For the text-containing cell, return its midpoint in [x, y] coordinate format. 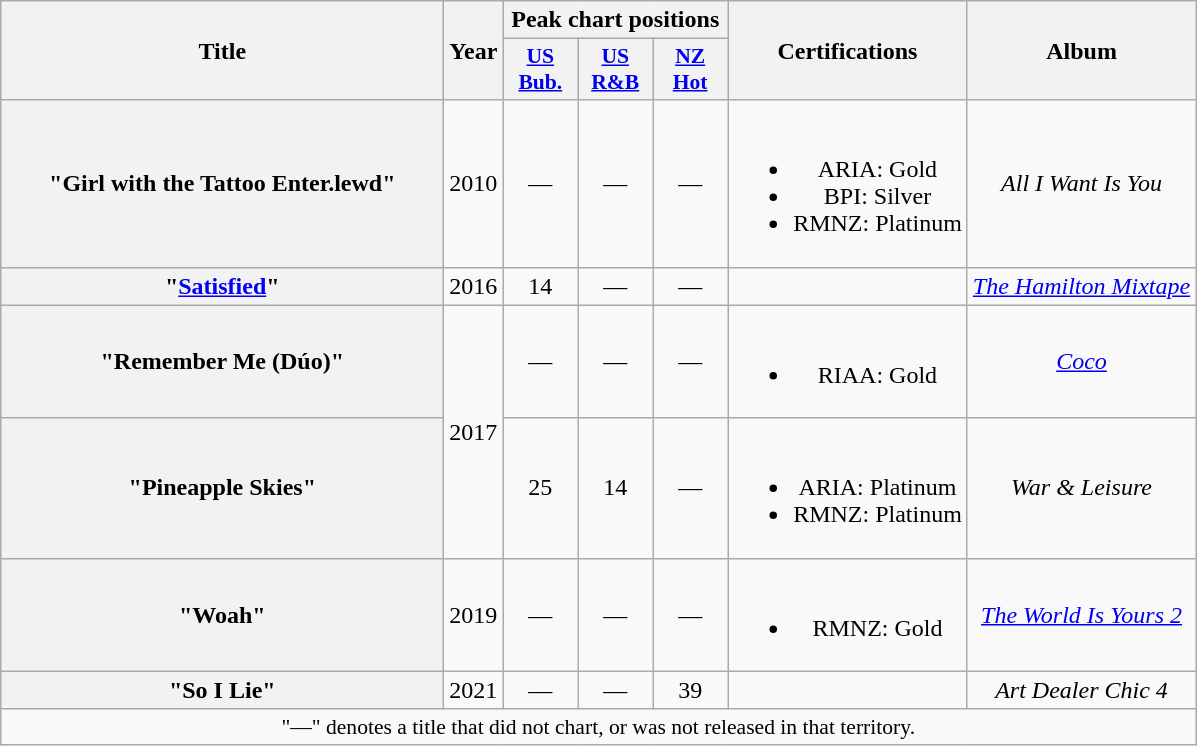
2021 [474, 690]
Coco [1081, 362]
"Remember Me (Dúo)" [222, 362]
The World Is Yours 2 [1081, 614]
Year [474, 50]
"Woah" [222, 614]
USBub. [540, 70]
All I Want Is You [1081, 184]
ARIA: GoldBPI: SilverRMNZ: Platinum [848, 184]
The Hamilton Mixtape [1081, 286]
Certifications [848, 50]
USR&B [616, 70]
2017 [474, 432]
2016 [474, 286]
War & Leisure [1081, 488]
"Satisfied" [222, 286]
Art Dealer Chic 4 [1081, 690]
Title [222, 50]
"Girl with the Tattoo Enter.lewd" [222, 184]
2010 [474, 184]
Album [1081, 50]
2019 [474, 614]
"So I Lie" [222, 690]
ARIA: PlatinumRMNZ: Platinum [848, 488]
RMNZ: Gold [848, 614]
NZHot [690, 70]
25 [540, 488]
"Pineapple Skies" [222, 488]
39 [690, 690]
RIAA: Gold [848, 362]
"—" denotes a title that did not chart, or was not released in that territory. [598, 727]
Peak chart positions [616, 20]
